Capture the cell that displays the provided text and extract its [x, y] central coordinate. 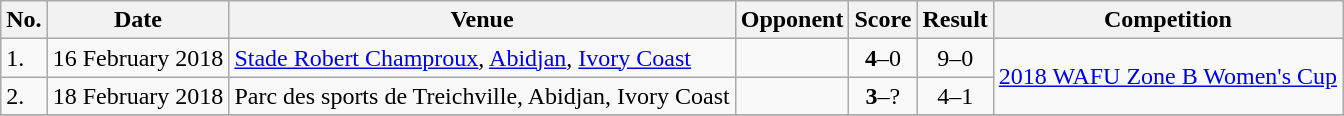
1. [24, 58]
Date [138, 20]
Score [883, 20]
2018 WAFU Zone B Women's Cup [1168, 77]
3–? [883, 96]
Venue [482, 20]
Competition [1168, 20]
4–0 [883, 58]
16 February 2018 [138, 58]
4–1 [955, 96]
2. [24, 96]
9–0 [955, 58]
Parc des sports de Treichville, Abidjan, Ivory Coast [482, 96]
No. [24, 20]
Result [955, 20]
Opponent [792, 20]
Stade Robert Champroux, Abidjan, Ivory Coast [482, 58]
18 February 2018 [138, 96]
